For the text-containing cell, return its midpoint in [X, Y] coordinate format. 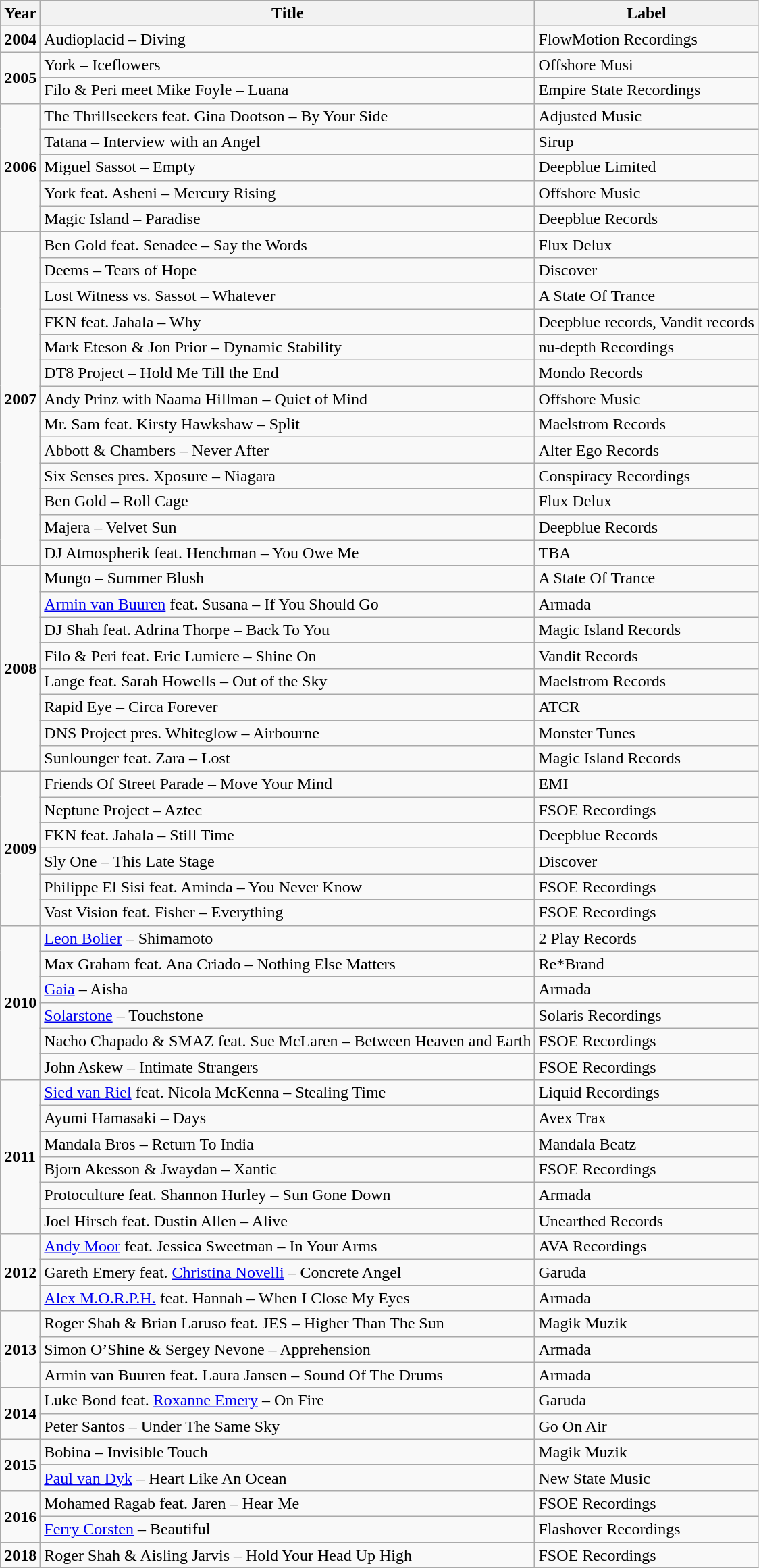
Peter Santos – Under The Same Sky [288, 1426]
Lost Witness vs. Sassot – Whatever [288, 296]
Mohamed Ragab feat. Jaren – Hear Me [288, 1503]
Nacho Chapado & SMAZ feat. Sue McLaren – Between Heaven and Earth [288, 1041]
2004 [20, 39]
Sirup [647, 142]
New State Music [647, 1478]
2014 [20, 1413]
Ayumi Hamasaki – Days [288, 1118]
Ben Gold feat. Senadee – Say the Words [288, 244]
Go On Air [647, 1426]
Bjorn Akesson & Jwaydan – Xantic [288, 1170]
Solaris Recordings [647, 1015]
Mondo Records [647, 373]
FlowMotion Recordings [647, 39]
Adjusted Music [647, 116]
Joel Hirsch feat. Dustin Allen – Alive [288, 1221]
Liquid Recordings [647, 1092]
Vast Vision feat. Fisher – Everything [288, 913]
Label [647, 13]
Friends Of Street Parade – Move Your Mind [288, 784]
Max Graham feat. Ana Criado – Nothing Else Matters [288, 964]
York – Iceflowers [288, 65]
Mandala Bros – Return To India [288, 1144]
Sly One – This Late Stage [288, 861]
DT8 Project – Hold Me Till the End [288, 373]
2005 [20, 78]
DJ Atmospherik feat. Henchman – You Owe Me [288, 553]
2008 [20, 668]
Ben Gold – Roll Cage [288, 502]
TBA [647, 553]
Empire State Recordings [647, 90]
Roger Shah & Aisling Jarvis – Hold Your Head Up High [288, 1555]
FKN feat. Jahala – Still Time [288, 836]
Armin van Buuren feat. Susana – If You Should Go [288, 604]
Luke Bond feat. Roxanne Emery – On Fire [288, 1401]
Rapid Eye – Circa Forever [288, 707]
Mr. Sam feat. Kirsty Hawkshaw – Split [288, 425]
2009 [20, 848]
Solarstone – Touchstone [288, 1015]
FKN feat. Jahala – Why [288, 322]
Filo & Peri feat. Eric Lumiere – Shine On [288, 655]
Deepblue records, Vandit records [647, 322]
Sunlounger feat. Zara – Lost [288, 759]
2007 [20, 398]
Alter Ego Records [647, 450]
Philippe El Sisi feat. Aminda – You Never Know [288, 887]
Unearthed Records [647, 1221]
John Askew – Intimate Strangers [288, 1066]
Andy Moor feat. Jessica Sweetman – In Your Arms [288, 1247]
Abbott & Chambers – Never After [288, 450]
Alex M.O.R.P.H. feat. Hannah – When I Close My Eyes [288, 1298]
Avex Trax [647, 1118]
nu-depth Recordings [647, 348]
Deems – Tears of Hope [288, 270]
Year [20, 13]
2013 [20, 1349]
Monster Tunes [647, 732]
2010 [20, 1002]
Ferry Corsten – Beautiful [288, 1529]
Roger Shah & Brian Laruso feat. JES – Higher Than The Sun [288, 1324]
AVA Recordings [647, 1247]
Flashover Recordings [647, 1529]
Re*Brand [647, 964]
Mandala Beatz [647, 1144]
Protoculture feat. Shannon Hurley – Sun Gone Down [288, 1195]
2015 [20, 1465]
Leon Bolier – Shimamoto [288, 938]
York feat. Asheni – Mercury Rising [288, 193]
ATCR [647, 707]
Lange feat. Sarah Howells – Out of the Sky [288, 681]
Bobina – Invisible Touch [288, 1452]
Paul van Dyk – Heart Like An Ocean [288, 1478]
DNS Project pres. Whiteglow – Airbourne [288, 732]
EMI [647, 784]
Mark Eteson & Jon Prior – Dynamic Stability [288, 348]
2 Play Records [647, 938]
Audioplacid – Diving [288, 39]
Andy Prinz with Naama Hillman – Quiet of Mind [288, 399]
2012 [20, 1272]
Miguel Sassot – Empty [288, 167]
Six Senses pres. Xposure – Niagara [288, 476]
2018 [20, 1555]
Filo & Peri meet Mike Foyle – Luana [288, 90]
Majera – Velvet Sun [288, 527]
Offshore Musi [647, 65]
Armin van Buuren feat. Laura Jansen – Sound Of The Drums [288, 1375]
Mungo – Summer Blush [288, 578]
Deepblue Limited [647, 167]
The Thrillseekers feat. Gina Dootson – By Your Side [288, 116]
Gareth Emery feat. Christina Novelli – Concrete Angel [288, 1272]
Vandit Records [647, 655]
2016 [20, 1516]
Title [288, 13]
Conspiracy Recordings [647, 476]
Magic Island – Paradise [288, 219]
DJ Shah feat. Adrina Thorpe – Back To You [288, 630]
Simon O’Shine & Sergey Nevone – Apprehension [288, 1349]
Neptune Project – Aztec [288, 810]
2006 [20, 167]
Sied van Riel feat. Nicola McKenna – Stealing Time [288, 1092]
Gaia – Aisha [288, 990]
Tatana – Interview with an Angel [288, 142]
2011 [20, 1156]
